For the text-containing cell, return its midpoint in [X, Y] coordinate format. 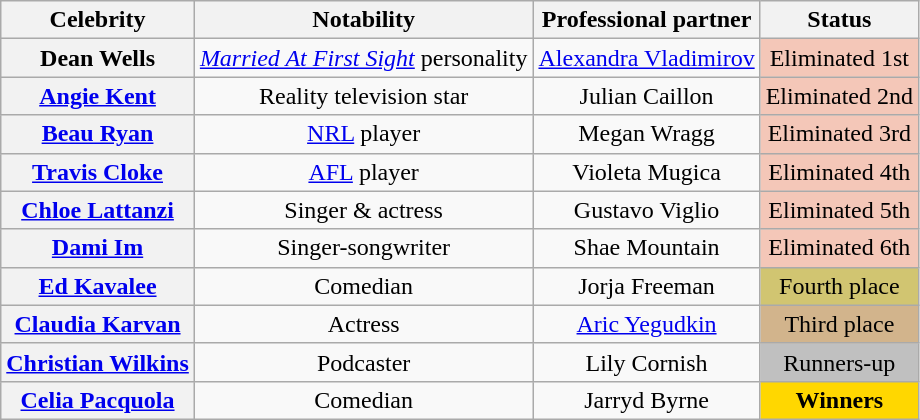
Eliminated 3rd [839, 134]
Gustavo Viglio [646, 210]
Angie Kent [98, 96]
Professional partner [646, 20]
Singer-songwriter [364, 248]
Runners-up [839, 362]
Status [839, 20]
Dean Wells [98, 58]
AFL player [364, 172]
Eliminated 2nd [839, 96]
Celia Pacquola [98, 400]
Beau Ryan [98, 134]
Julian Caillon [646, 96]
Travis Cloke [98, 172]
Fourth place [839, 286]
Aric Yegudkin [646, 324]
Eliminated 5th [839, 210]
Lily Cornish [646, 362]
Actress [364, 324]
Alexandra Vladimirov [646, 58]
Jarryd Byrne [646, 400]
Eliminated 6th [839, 248]
NRL player [364, 134]
Claudia Karvan [98, 324]
Eliminated 1st [839, 58]
Third place [839, 324]
Christian Wilkins [98, 362]
Violeta Mugica [646, 172]
Notability [364, 20]
Megan Wragg [646, 134]
Dami Im [98, 248]
Singer & actress [364, 210]
Shae Mountain [646, 248]
Winners [839, 400]
Podcaster [364, 362]
Celebrity [98, 20]
Ed Kavalee [98, 286]
Married At First Sight personality [364, 58]
Eliminated 4th [839, 172]
Jorja Freeman [646, 286]
Chloe Lattanzi [98, 210]
Reality television star [364, 96]
